Scan for the cell matching the given text and deliver its (X, Y) coordinate at center. 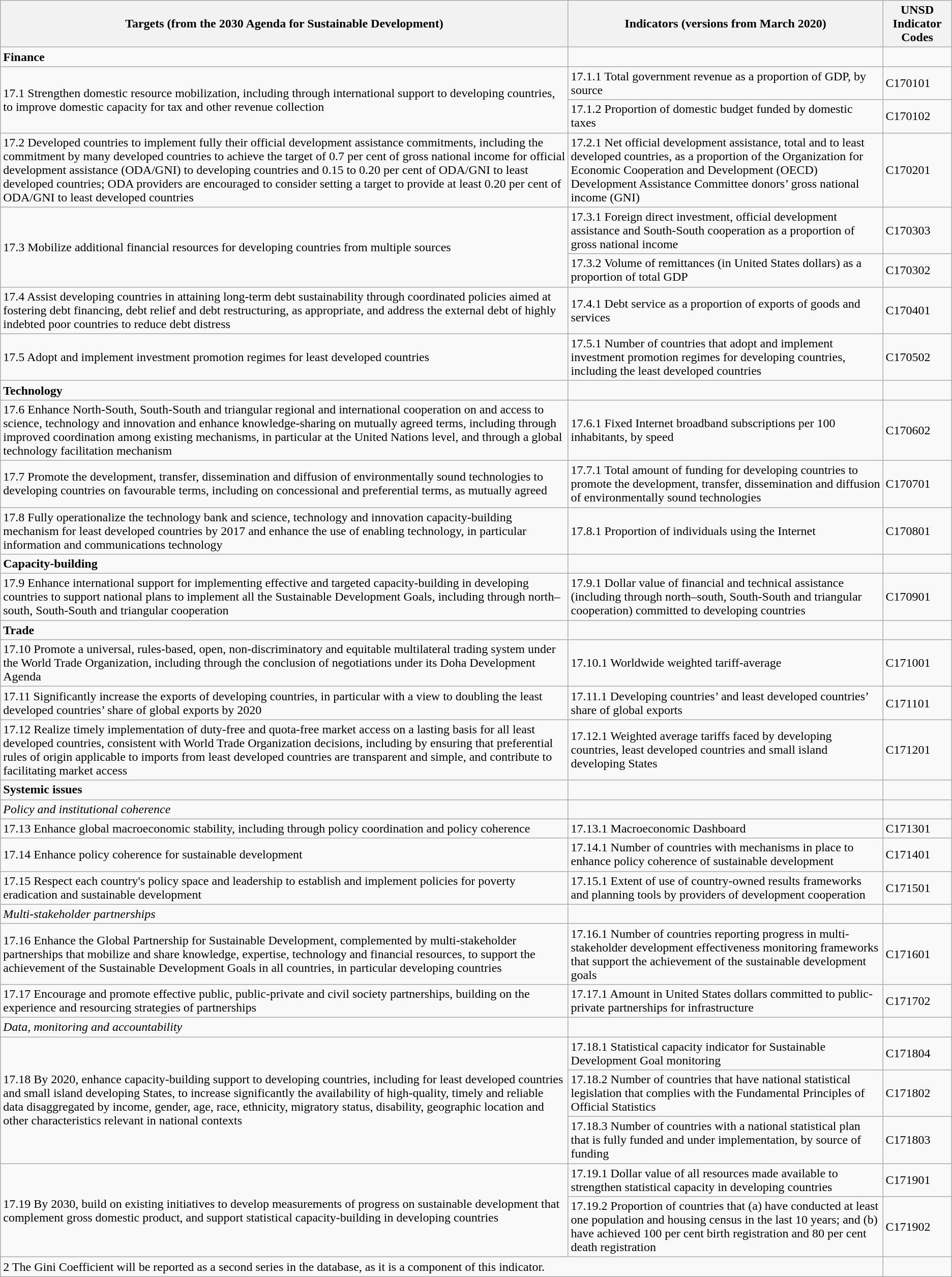
Finance (284, 57)
17.13 Enhance global macroeconomic stability, including through policy coordination and policy coherence (284, 828)
C171803 (917, 1140)
C170102 (917, 116)
17.3.2 Volume of remittances (in United States dollars) as a proportion of total GDP (725, 271)
C170502 (917, 357)
UNSD Indicator Codes (917, 24)
C171702 (917, 1001)
17.18.3 Number of countries with a national statistical plan that is fully funded and under implementation, by source of funding (725, 1140)
Targets (from the 2030 Agenda for Sustainable Development) (284, 24)
17.15.1 Extent of use of country-owned results frameworks and planning tools by providers of development cooperation (725, 888)
17.14 Enhance policy coherence for sustainable development (284, 854)
C170101 (917, 83)
17.4.1 Debt service as a proportion of exports of goods and services (725, 310)
17.5.1 Number of countries that adopt and implement investment promotion regimes for developing countries, including the least developed countries (725, 357)
17.13.1 Macroeconomic Dashboard (725, 828)
17.10.1 Worldwide weighted tariff-average (725, 663)
C171101 (917, 703)
C170302 (917, 271)
C170701 (917, 484)
C171401 (917, 854)
17.14.1 Number of countries with mechanisms in place to enhance policy coherence of sustainable development (725, 854)
17.8.1 Proportion of individuals using the Internet (725, 531)
Technology (284, 390)
C171601 (917, 954)
C171201 (917, 750)
C170303 (917, 230)
Multi-stakeholder partnerships (284, 914)
17.6.1 Fixed Internet broadband subscriptions per 100 inhabitants, by speed (725, 430)
C171501 (917, 888)
C171901 (917, 1180)
17.5 Adopt and implement investment promotion regimes for least developed countries (284, 357)
C170401 (917, 310)
17.15 Respect each country's policy space and leadership to establish and implement policies for poverty eradication and sustainable development (284, 888)
Capacity-building (284, 564)
17.19.1 Dollar value of all resources made available to strengthen statistical capacity in developing countries (725, 1180)
17.3.1 Foreign direct investment, official development assistance and South-South cooperation as a proportion of gross national income (725, 230)
C171804 (917, 1053)
C170801 (917, 531)
C171902 (917, 1227)
17.18.1 Statistical capacity indicator for Sustainable Development Goal monitoring (725, 1053)
C170602 (917, 430)
17.3 Mobilize additional financial resources for developing countries from multiple sources (284, 247)
Trade (284, 630)
C171802 (917, 1093)
C170901 (917, 597)
Indicators (versions from March 2020) (725, 24)
2 The Gini Coefficient will be reported as a second series in the database, as it is a component of this indicator. (441, 1267)
C171001 (917, 663)
Systemic issues (284, 790)
17.12.1 Weighted average tariffs faced by developing countries, least developed countries and small island developing States (725, 750)
17.17.1 Amount in United States dollars committed to public-private partnerships for infrastructure (725, 1001)
17.11.1 Developing countries’ and least developed countries’ share of global exports (725, 703)
17.1.1 Total government revenue as a proportion of GDP, by source (725, 83)
C170201 (917, 170)
17.1.2 Proportion of domestic budget funded by domestic taxes (725, 116)
17.18.2 Number of countries that have national statistical legislation that complies with the Fundamental Principles of Official Statistics (725, 1093)
Data, monitoring and accountability (284, 1027)
Policy and institutional coherence (284, 809)
C171301 (917, 828)
